Scan for the cell matching the given text and deliver its (x, y) coordinate at center. 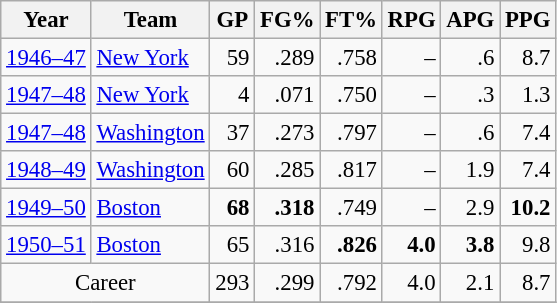
.792 (352, 283)
.826 (352, 245)
2.9 (470, 208)
65 (232, 245)
1946–47 (46, 58)
60 (232, 170)
1949–50 (46, 208)
4 (232, 95)
.316 (288, 245)
.285 (288, 170)
.299 (288, 283)
FG% (288, 20)
10.2 (528, 208)
RPG (412, 20)
1.3 (528, 95)
2.1 (470, 283)
37 (232, 133)
.817 (352, 170)
1.9 (470, 170)
59 (232, 58)
.749 (352, 208)
.750 (352, 95)
.758 (352, 58)
.797 (352, 133)
.071 (288, 95)
1948–49 (46, 170)
.318 (288, 208)
.289 (288, 58)
.3 (470, 95)
FT% (352, 20)
293 (232, 283)
APG (470, 20)
Career (106, 283)
68 (232, 208)
9.8 (528, 245)
PPG (528, 20)
GP (232, 20)
1950–51 (46, 245)
.273 (288, 133)
Team (150, 20)
Year (46, 20)
3.8 (470, 245)
